Provide the [x, y] coordinate of the cell's center where the given text is located.  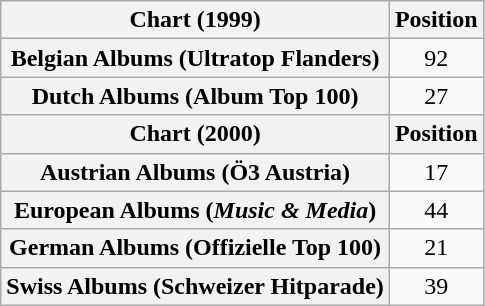
Swiss Albums (Schweizer Hitparade) [196, 286]
Dutch Albums (Album Top 100) [196, 96]
21 [436, 248]
Chart (1999) [196, 20]
German Albums (Offizielle Top 100) [196, 248]
Austrian Albums (Ö3 Austria) [196, 172]
European Albums (Music & Media) [196, 210]
92 [436, 58]
44 [436, 210]
Belgian Albums (Ultratop Flanders) [196, 58]
17 [436, 172]
39 [436, 286]
27 [436, 96]
Chart (2000) [196, 134]
